Return the (x, y) coordinate for the center point of the cell that contains the specified text.  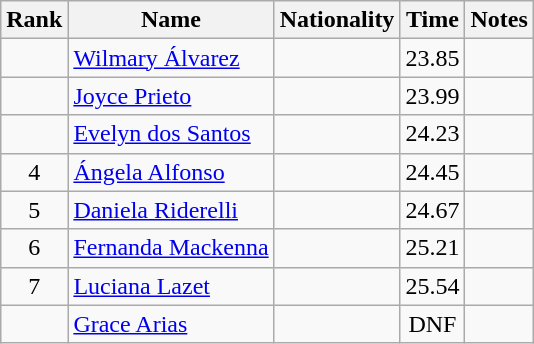
Ángela Alfonso (171, 172)
Wilmary Álvarez (171, 58)
Notes (499, 20)
Name (171, 20)
24.23 (432, 134)
6 (34, 248)
24.45 (432, 172)
Nationality (337, 20)
23.85 (432, 58)
4 (34, 172)
Grace Arias (171, 324)
Daniela Riderelli (171, 210)
25.54 (432, 286)
Joyce Prieto (171, 96)
24.67 (432, 210)
5 (34, 210)
DNF (432, 324)
Fernanda Mackenna (171, 248)
25.21 (432, 248)
Time (432, 20)
7 (34, 286)
Evelyn dos Santos (171, 134)
23.99 (432, 96)
Rank (34, 20)
Luciana Lazet (171, 286)
